For the text-containing cell, return its midpoint in (X, Y) coordinate format. 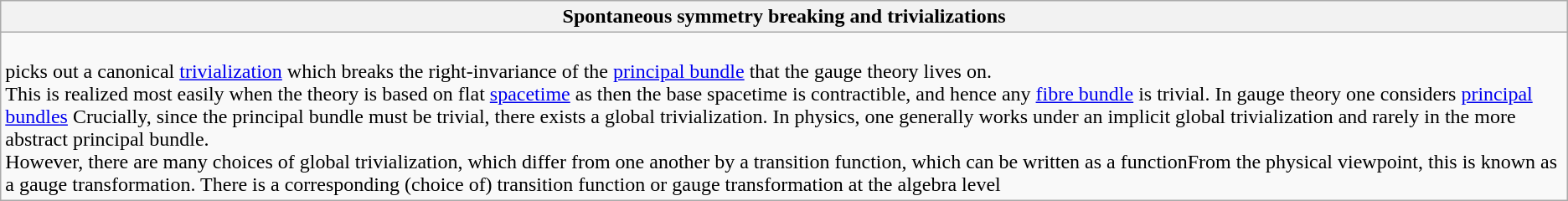
Spontaneous symmetry breaking and trivializations (784, 17)
